Find where the given text appears and provide that cell's center as [X, Y] coordinate. 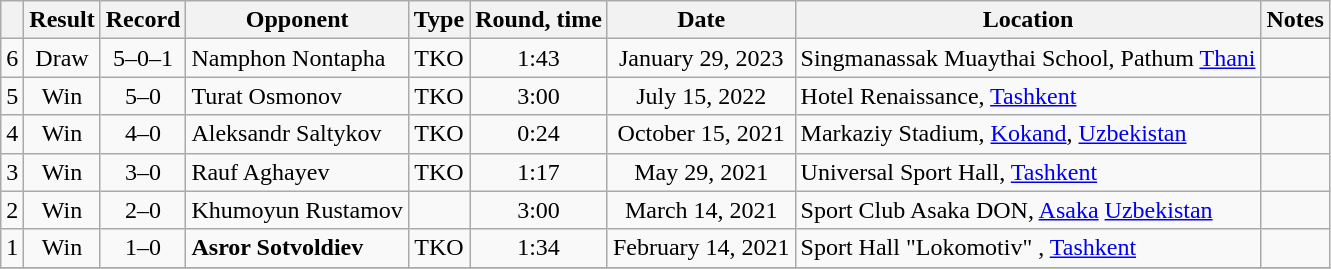
1 [12, 248]
2 [12, 210]
Namphon Nontapha [297, 58]
Notes [1295, 20]
5 [12, 96]
Date [701, 20]
Draw [62, 58]
Sport Club Asaka DON, Asaka Uzbekistan [1028, 210]
Aleksandr Saltykov [297, 134]
Result [62, 20]
Opponent [297, 20]
Rauf Aghayev [297, 172]
1–0 [143, 248]
Record [143, 20]
4 [12, 134]
Sport Hall "Lokomotiv" , Tashkent [1028, 248]
6 [12, 58]
Singmanassak Muaythai School, Pathum Thani [1028, 58]
1:34 [539, 248]
Asror Sotvoldiev [297, 248]
1:17 [539, 172]
Turat Osmonov [297, 96]
2–0 [143, 210]
May 29, 2021 [701, 172]
Universal Sport Hall, Tashkent [1028, 172]
Type [438, 20]
March 14, 2021 [701, 210]
Hotel Renaissance, Tashkent [1028, 96]
4–0 [143, 134]
1:43 [539, 58]
Location [1028, 20]
July 15, 2022 [701, 96]
5–0–1 [143, 58]
January 29, 2023 [701, 58]
3 [12, 172]
Khumoyun Rustamov [297, 210]
October 15, 2021 [701, 134]
3–0 [143, 172]
Round, time [539, 20]
February 14, 2021 [701, 248]
5–0 [143, 96]
0:24 [539, 134]
Markaziy Stadium, Kokand, Uzbekistan [1028, 134]
